Search for the cell housing the specified text and yield its (X, Y) center coordinate. 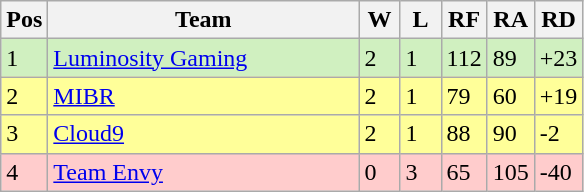
88 (464, 134)
90 (510, 134)
65 (464, 172)
Luminosity Gaming (204, 58)
Cloud9 (204, 134)
RD (558, 20)
Team Envy (204, 172)
+19 (558, 96)
Pos (24, 20)
+23 (558, 58)
MIBR (204, 96)
4 (24, 172)
L (420, 20)
-40 (558, 172)
79 (464, 96)
RF (464, 20)
112 (464, 58)
0 (380, 172)
W (380, 20)
105 (510, 172)
RA (510, 20)
-2 (558, 134)
Team (204, 20)
89 (510, 58)
60 (510, 96)
